Pinpoint the cell where the given text exists, returning its [X, Y] midpoint coordinate. 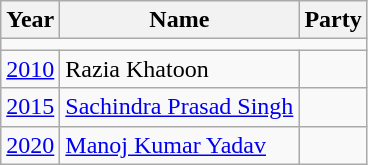
Sachindra Prasad Singh [180, 107]
Manoj Kumar Yadav [180, 145]
2020 [30, 145]
2015 [30, 107]
2010 [30, 69]
Razia Khatoon [180, 69]
Name [180, 20]
Party [333, 20]
Year [30, 20]
